Provide the [X, Y] coordinate of the cell's center where the given text is located.  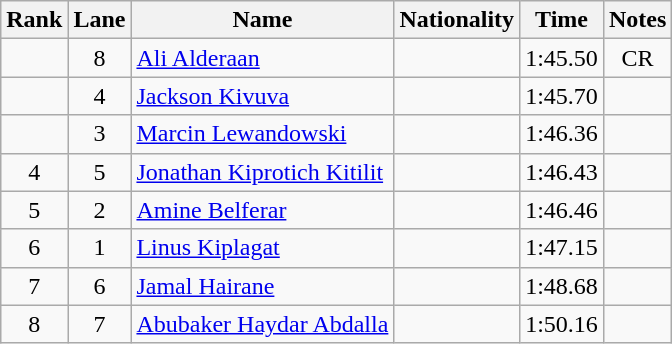
1:46.46 [562, 210]
Notes [637, 20]
Ali Alderaan [262, 58]
CR [637, 58]
Jackson Kivuva [262, 96]
1 [100, 248]
1:50.16 [562, 324]
2 [100, 210]
Lane [100, 20]
Amine Belferar [262, 210]
Name [262, 20]
1:46.36 [562, 134]
1:48.68 [562, 286]
Jonathan Kiprotich Kitilit [262, 172]
Rank [34, 20]
1:46.43 [562, 172]
Linus Kiplagat [262, 248]
Nationality [457, 20]
3 [100, 134]
1:47.15 [562, 248]
Abubaker Haydar Abdalla [262, 324]
Jamal Hairane [262, 286]
Time [562, 20]
1:45.50 [562, 58]
Marcin Lewandowski [262, 134]
1:45.70 [562, 96]
